Output the [x, y] coordinate of the center of the cell containing the given text.  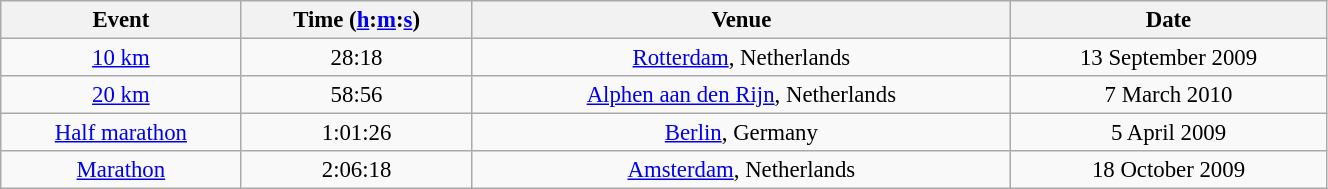
7 March 2010 [1169, 95]
Event [121, 20]
18 October 2009 [1169, 170]
28:18 [356, 58]
5 April 2009 [1169, 133]
Amsterdam, Netherlands [741, 170]
Alphen aan den Rijn, Netherlands [741, 95]
Rotterdam, Netherlands [741, 58]
20 km [121, 95]
Time (h:m:s) [356, 20]
13 September 2009 [1169, 58]
2:06:18 [356, 170]
Marathon [121, 170]
10 km [121, 58]
Date [1169, 20]
Half marathon [121, 133]
58:56 [356, 95]
Venue [741, 20]
Berlin, Germany [741, 133]
1:01:26 [356, 133]
